Detect which cell encompasses the target text, then output its (x, y) center coordinate. 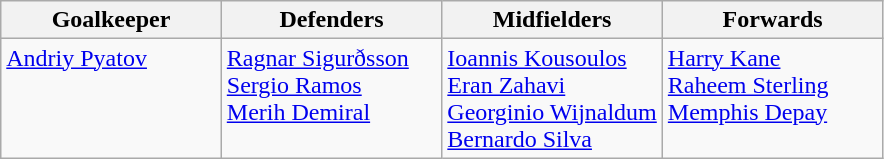
Ioannis Kousoulos Eran Zahavi Georginio Wijnaldum Bernardo Silva (552, 98)
Forwards (772, 20)
Harry Kane Raheem Sterling Memphis Depay (772, 98)
Goalkeeper (112, 20)
Andriy Pyatov (112, 98)
Ragnar Sigurðsson Sergio Ramos Merih Demiral (332, 98)
Midfielders (552, 20)
Defenders (332, 20)
